Return (x, y) of the center of cell containing provided text 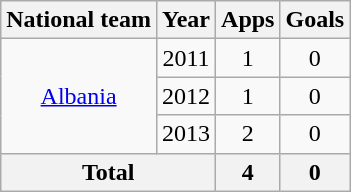
Total (108, 172)
2 (248, 134)
4 (248, 172)
2012 (186, 96)
National team (79, 20)
Goals (315, 20)
Albania (79, 96)
Apps (248, 20)
2011 (186, 58)
Year (186, 20)
2013 (186, 134)
